Scan for the cell matching the given text and deliver its (x, y) coordinate at center. 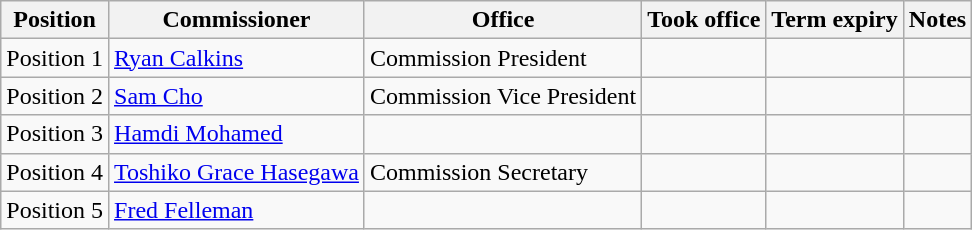
Took office (704, 20)
Term expiry (834, 20)
Notes (937, 20)
Position 2 (55, 96)
Position 3 (55, 134)
Position (55, 20)
Commissioner (237, 20)
Office (502, 20)
Position 5 (55, 210)
Fred Felleman (237, 210)
Hamdi Mohamed (237, 134)
Sam Cho (237, 96)
Position 4 (55, 172)
Toshiko Grace Hasegawa (237, 172)
Commission Secretary (502, 172)
Position 1 (55, 58)
Commission President (502, 58)
Commission Vice President (502, 96)
Ryan Calkins (237, 58)
